Extract the [x, y] coordinate from the center of the cell holding the provided text.  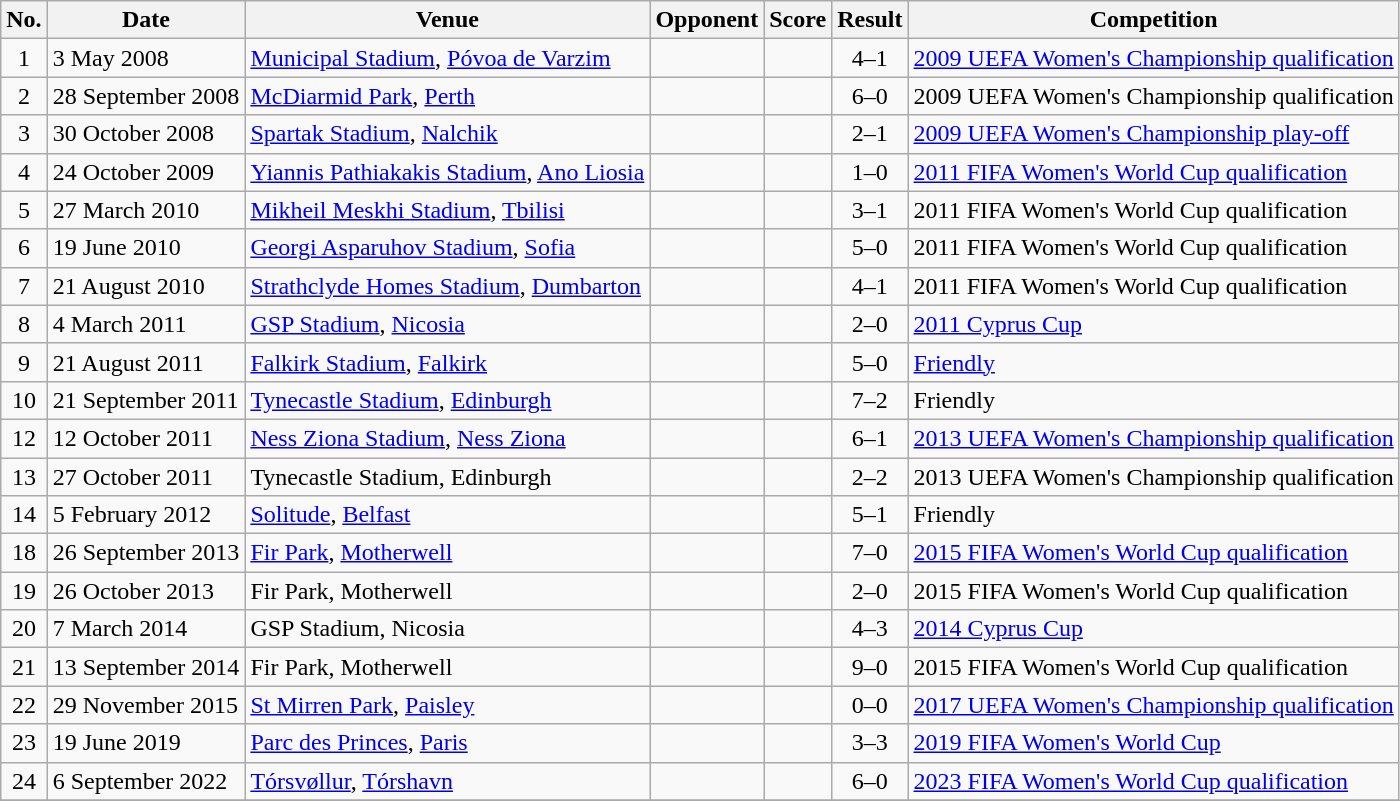
27 October 2011 [146, 477]
Tórsvøllur, Tórshavn [448, 781]
Ness Ziona Stadium, Ness Ziona [448, 438]
3–3 [870, 743]
Parc des Princes, Paris [448, 743]
23 [24, 743]
2–2 [870, 477]
7 March 2014 [146, 629]
22 [24, 705]
9 [24, 362]
Municipal Stadium, Póvoa de Varzim [448, 58]
Date [146, 20]
Score [798, 20]
12 [24, 438]
Strathclyde Homes Stadium, Dumbarton [448, 286]
30 October 2008 [146, 134]
4 [24, 172]
Falkirk Stadium, Falkirk [448, 362]
Solitude, Belfast [448, 515]
7–2 [870, 400]
18 [24, 553]
13 September 2014 [146, 667]
Mikheil Meskhi Stadium, Tbilisi [448, 210]
Result [870, 20]
3–1 [870, 210]
4–3 [870, 629]
2019 FIFA Women's World Cup [1154, 743]
7 [24, 286]
Opponent [707, 20]
6 September 2022 [146, 781]
1–0 [870, 172]
9–0 [870, 667]
27 March 2010 [146, 210]
2009 UEFA Women's Championship play-off [1154, 134]
13 [24, 477]
21 August 2011 [146, 362]
4 March 2011 [146, 324]
3 [24, 134]
1 [24, 58]
21 August 2010 [146, 286]
19 [24, 591]
5 February 2012 [146, 515]
0–0 [870, 705]
No. [24, 20]
14 [24, 515]
8 [24, 324]
Yiannis Pathiakakis Stadium, Ano Liosia [448, 172]
Spartak Stadium, Nalchik [448, 134]
2017 UEFA Women's Championship qualification [1154, 705]
19 June 2010 [146, 248]
19 June 2019 [146, 743]
2011 Cyprus Cup [1154, 324]
6–1 [870, 438]
3 May 2008 [146, 58]
21 September 2011 [146, 400]
5–1 [870, 515]
7–0 [870, 553]
21 [24, 667]
McDiarmid Park, Perth [448, 96]
2023 FIFA Women's World Cup qualification [1154, 781]
6 [24, 248]
24 [24, 781]
10 [24, 400]
29 November 2015 [146, 705]
26 October 2013 [146, 591]
Competition [1154, 20]
26 September 2013 [146, 553]
Georgi Asparuhov Stadium, Sofia [448, 248]
Venue [448, 20]
12 October 2011 [146, 438]
28 September 2008 [146, 96]
5 [24, 210]
St Mirren Park, Paisley [448, 705]
2 [24, 96]
2014 Cyprus Cup [1154, 629]
24 October 2009 [146, 172]
20 [24, 629]
2–1 [870, 134]
